Detect which cell encompasses the target text, then output its (x, y) center coordinate. 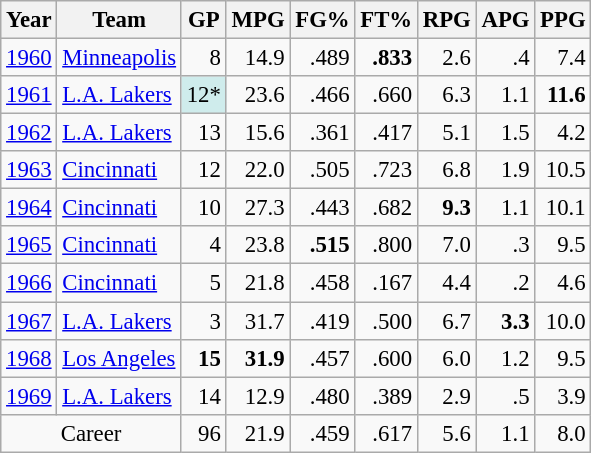
1963 (29, 170)
1968 (29, 358)
1965 (29, 245)
3.9 (563, 396)
3 (204, 321)
31.9 (258, 358)
6.8 (446, 170)
.800 (386, 245)
7.0 (446, 245)
.682 (386, 208)
.515 (322, 245)
13 (204, 133)
FG% (322, 20)
RPG (446, 20)
4 (204, 245)
5 (204, 283)
Year (29, 20)
.459 (322, 433)
PPG (563, 20)
.617 (386, 433)
10.0 (563, 321)
.480 (322, 396)
1962 (29, 133)
12 (204, 170)
1960 (29, 58)
MPG (258, 20)
2.6 (446, 58)
1964 (29, 208)
21.9 (258, 433)
10 (204, 208)
APG (506, 20)
21.8 (258, 283)
7.4 (563, 58)
5.6 (446, 433)
12.9 (258, 396)
1.9 (506, 170)
.419 (322, 321)
.4 (506, 58)
6.0 (446, 358)
15.6 (258, 133)
Team (119, 20)
.417 (386, 133)
23.8 (258, 245)
31.7 (258, 321)
.443 (322, 208)
1961 (29, 95)
.660 (386, 95)
8.0 (563, 433)
9.3 (446, 208)
Los Angeles (119, 358)
.389 (386, 396)
8 (204, 58)
2.9 (446, 396)
4.2 (563, 133)
22.0 (258, 170)
.833 (386, 58)
.458 (322, 283)
14.9 (258, 58)
.5 (506, 396)
1.5 (506, 133)
.361 (322, 133)
5.1 (446, 133)
1.2 (506, 358)
27.3 (258, 208)
.466 (322, 95)
Career (92, 433)
1969 (29, 396)
.489 (322, 58)
4.6 (563, 283)
23.6 (258, 95)
.500 (386, 321)
6.7 (446, 321)
10.5 (563, 170)
.723 (386, 170)
.457 (322, 358)
12* (204, 95)
4.4 (446, 283)
.167 (386, 283)
14 (204, 396)
15 (204, 358)
96 (204, 433)
1967 (29, 321)
FT% (386, 20)
.505 (322, 170)
3.3 (506, 321)
11.6 (563, 95)
6.3 (446, 95)
GP (204, 20)
.2 (506, 283)
.600 (386, 358)
.3 (506, 245)
Minneapolis (119, 58)
1966 (29, 283)
10.1 (563, 208)
